Detect which cell encompasses the target text, then output its (x, y) center coordinate. 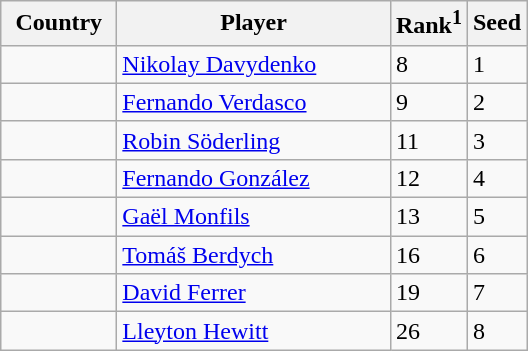
5 (496, 217)
David Ferrer (254, 293)
2 (496, 102)
16 (428, 255)
6 (496, 255)
11 (428, 140)
3 (496, 140)
Nikolay Davydenko (254, 64)
Gaël Monfils (254, 217)
12 (428, 178)
4 (496, 178)
Player (254, 24)
Seed (496, 24)
9 (428, 102)
Lleyton Hewitt (254, 331)
26 (428, 331)
13 (428, 217)
Robin Söderling (254, 140)
Tomáš Berdych (254, 255)
Country (59, 24)
1 (496, 64)
7 (496, 293)
Rank1 (428, 24)
19 (428, 293)
Fernando Verdasco (254, 102)
Fernando González (254, 178)
